From the cell containing the given text, extract its center point as (X, Y) coordinate. 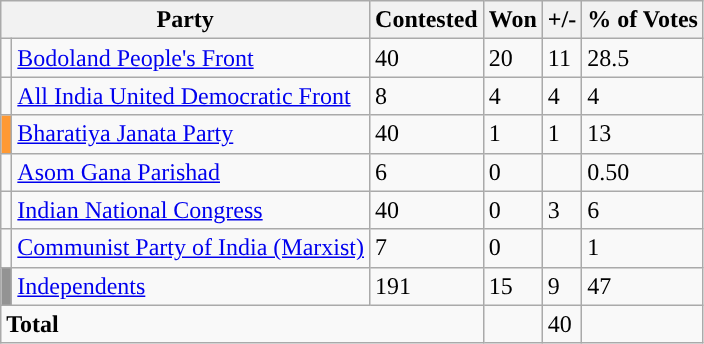
+/- (562, 20)
20 (512, 58)
8 (427, 96)
Party (186, 20)
47 (643, 286)
Asom Gana Parishad (191, 172)
15 (512, 286)
9 (562, 286)
Bharatiya Janata Party (191, 134)
3 (562, 210)
Bodoland People's Front (191, 58)
Contested (427, 20)
All India United Democratic Front (191, 96)
0.50 (643, 172)
11 (562, 58)
Indian National Congress (191, 210)
7 (427, 248)
191 (427, 286)
% of Votes (643, 20)
Communist Party of India (Marxist) (191, 248)
Independents (191, 286)
28.5 (643, 58)
Won (512, 20)
Total (242, 324)
13 (643, 134)
